Output the (x, y) coordinate of the center of the cell containing the given text.  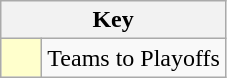
Key (114, 20)
Teams to Playoffs (134, 58)
